Identify which cell holds the provided text, then report its [x, y] central coordinate. 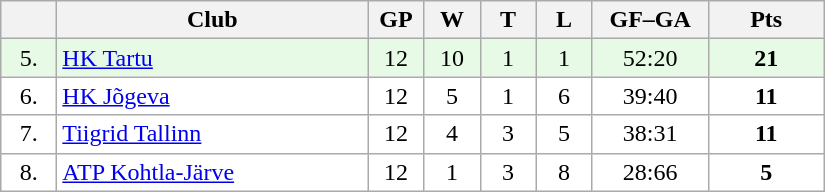
W [452, 20]
8. [29, 172]
8 [564, 172]
4 [452, 134]
52:20 [650, 58]
39:40 [650, 96]
HK Tartu [212, 58]
GF–GA [650, 20]
Tiigrid Tallinn [212, 134]
5. [29, 58]
6. [29, 96]
Pts [766, 20]
GP [396, 20]
T [508, 20]
HK Jõgeva [212, 96]
L [564, 20]
7. [29, 134]
Club [212, 20]
6 [564, 96]
10 [452, 58]
38:31 [650, 134]
21 [766, 58]
ATP Kohtla-Järve [212, 172]
28:66 [650, 172]
